Find where the given text appears and provide that cell's center as (X, Y) coordinate. 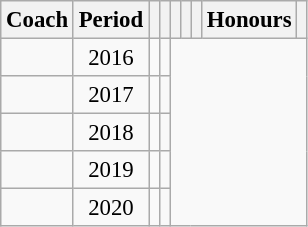
Coach (38, 20)
2016 (110, 58)
2020 (110, 208)
2018 (110, 133)
Honours (248, 20)
2017 (110, 95)
Period (110, 20)
2019 (110, 170)
